Return [x, y] of the center of cell containing provided text 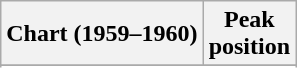
Peak position [249, 34]
Chart (1959–1960) [102, 34]
